Output the (X, Y) coordinate of the center of the cell containing the given text.  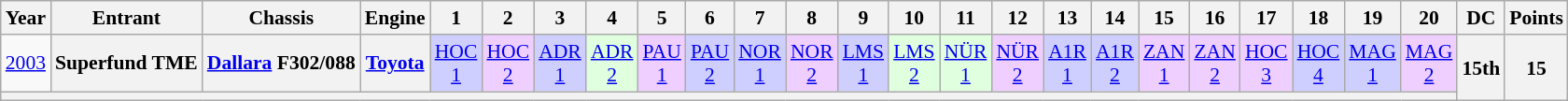
MAG2 (1430, 64)
ADR1 (560, 64)
4 (612, 18)
18 (1319, 18)
Dallara F302/088 (282, 64)
ZAN1 (1164, 64)
3 (560, 18)
1 (456, 18)
HOC1 (456, 64)
NÜR2 (1017, 64)
HOC3 (1267, 64)
14 (1114, 18)
2 (508, 18)
A1R1 (1068, 64)
12 (1017, 18)
PAU1 (663, 64)
6 (709, 18)
NOR2 (812, 64)
20 (1430, 18)
ZAN2 (1214, 64)
LMS1 (864, 64)
A1R2 (1114, 64)
11 (966, 18)
15th (1480, 67)
13 (1068, 18)
7 (760, 18)
HOC4 (1319, 64)
NOR1 (760, 64)
17 (1267, 18)
LMS2 (915, 64)
MAG1 (1372, 64)
8 (812, 18)
PAU2 (709, 64)
ADR2 (612, 64)
DC (1480, 18)
2003 (26, 64)
Points (1536, 18)
19 (1372, 18)
Toyota (396, 64)
Chassis (282, 18)
Entrant (127, 18)
HOC2 (508, 64)
9 (864, 18)
10 (915, 18)
16 (1214, 18)
NÜR1 (966, 64)
Superfund TME (127, 64)
Engine (396, 18)
5 (663, 18)
Year (26, 18)
